Find where the given text appears and provide that cell's center as [X, Y] coordinate. 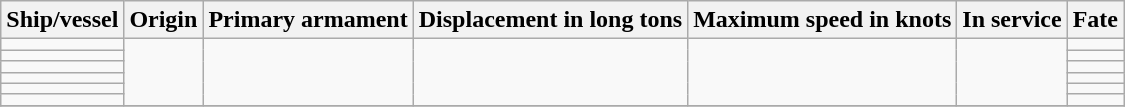
In service [1012, 20]
Origin [164, 20]
Displacement in long tons [550, 20]
Primary armament [308, 20]
Ship/vessel [62, 20]
Fate [1095, 20]
Maximum speed in knots [822, 20]
